Return [X, Y] of the center of cell containing provided text 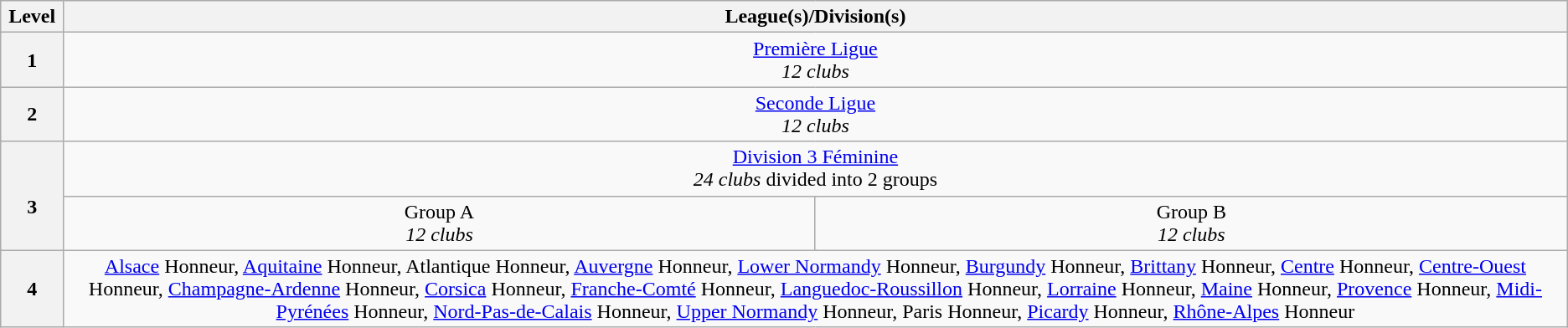
Première Ligue12 clubs [816, 60]
Level [32, 17]
Seconde Ligue12 clubs [816, 114]
1 [32, 60]
2 [32, 114]
Group B12 clubs [1191, 223]
Group A12 clubs [440, 223]
League(s)/Division(s) [816, 17]
3 [32, 196]
Division 3 Féminine24 clubs divided into 2 groups [816, 169]
4 [32, 289]
